Pinpoint the cell where the given text exists, returning its [x, y] midpoint coordinate. 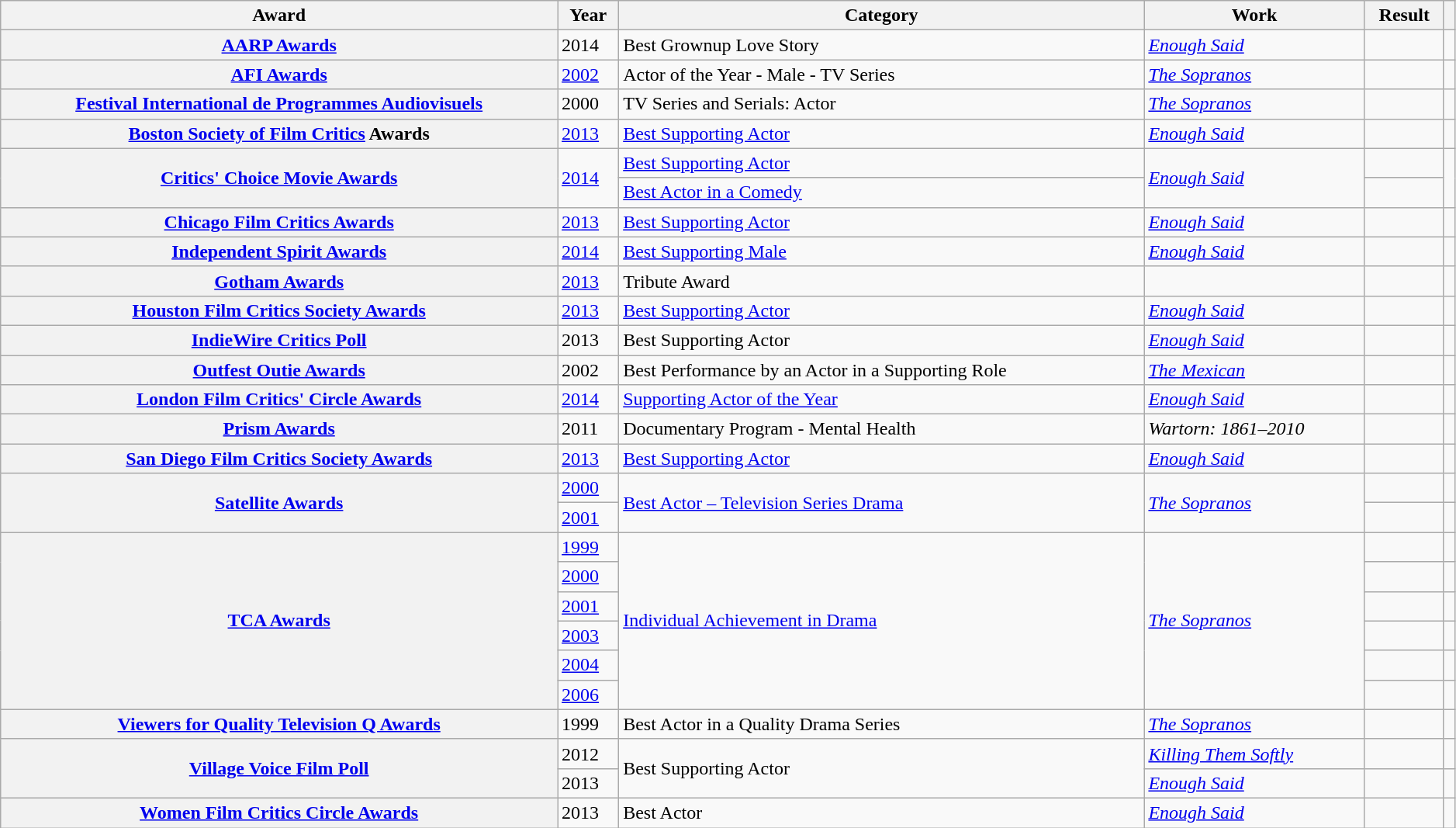
2004 [588, 665]
Best Actor – Television Series Drama [881, 503]
TV Series and Serials: Actor [881, 104]
Independent Spirit Awards [279, 251]
2003 [588, 636]
AARP Awards [279, 45]
Year [588, 16]
Best Actor in a Quality Drama Series [881, 724]
Best Supporting Male [881, 251]
Chicago Film Critics Awards [279, 222]
Best Performance by an Actor in a Supporting Role [881, 370]
Viewers for Quality Television Q Awards [279, 724]
Actor of the Year - Male - TV Series [881, 74]
IndieWire Critics Poll [279, 340]
Award [279, 16]
Best Actor in a Comedy [881, 192]
Supporting Actor of the Year [881, 400]
Festival International de Programmes Audiovisuels [279, 104]
Killing Them Softly [1254, 754]
Result [1404, 16]
Best Grownup Love Story [881, 45]
Boston Society of Film Critics Awards [279, 133]
Category [881, 16]
Prism Awards [279, 429]
Houston Film Critics Society Awards [279, 310]
Best Actor [881, 812]
Outfest Outie Awards [279, 370]
San Diego Film Critics Society Awards [279, 459]
Documentary Program - Mental Health [881, 429]
Individual Achievement in Drama [881, 621]
Wartorn: 1861–2010 [1254, 429]
2011 [588, 429]
Women Film Critics Circle Awards [279, 812]
2012 [588, 754]
Tribute Award [881, 281]
TCA Awards [279, 621]
Village Voice Film Poll [279, 768]
The Mexican [1254, 370]
Gotham Awards [279, 281]
AFI Awards [279, 74]
Critics' Choice Movie Awards [279, 178]
2006 [588, 695]
Satellite Awards [279, 503]
London Film Critics' Circle Awards [279, 400]
Work [1254, 16]
